For the text-containing cell, return its midpoint in [x, y] coordinate format. 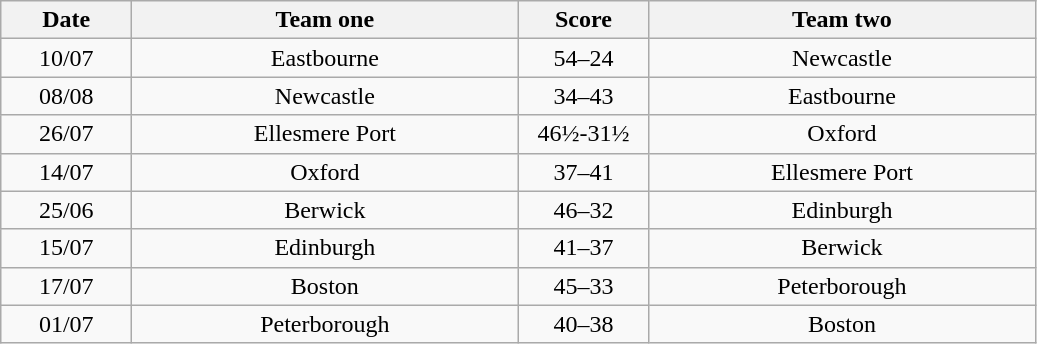
Team two [842, 20]
37–41 [584, 172]
41–37 [584, 248]
01/07 [66, 324]
46–32 [584, 210]
Date [66, 20]
08/08 [66, 96]
Score [584, 20]
15/07 [66, 248]
40–38 [584, 324]
45–33 [584, 286]
25/06 [66, 210]
17/07 [66, 286]
10/07 [66, 58]
Team one [325, 20]
26/07 [66, 134]
46½-31½ [584, 134]
54–24 [584, 58]
14/07 [66, 172]
34–43 [584, 96]
